Determine the [x, y] coordinate at the center of the cell enclosing the given text.  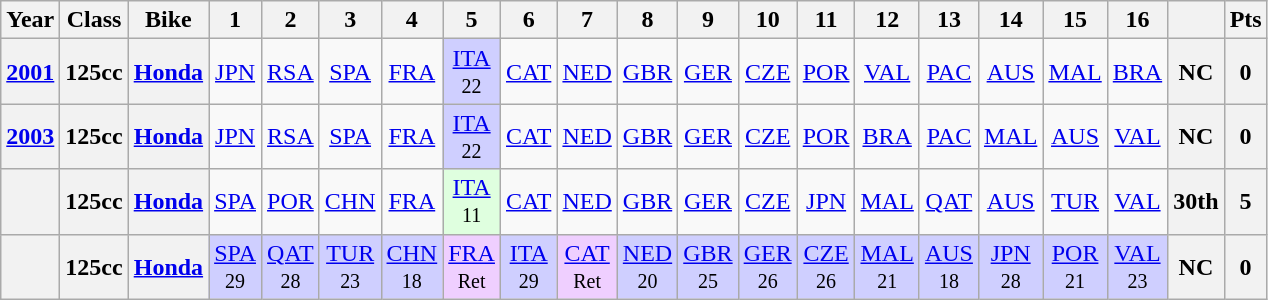
GBR25 [708, 266]
11 [826, 20]
3 [350, 20]
Pts [1246, 20]
ITA29 [528, 266]
FRARet [472, 266]
CZE26 [826, 266]
16 [1137, 20]
Year [30, 20]
QAT28 [291, 266]
30th [1196, 202]
15 [1075, 20]
POR21 [1075, 266]
VAL23 [1137, 266]
JPN28 [1010, 266]
2 [291, 20]
MAL21 [887, 266]
12 [887, 20]
TUR [1075, 202]
6 [528, 20]
QAT [948, 202]
CHN [350, 202]
AUS18 [948, 266]
8 [647, 20]
CATRet [587, 266]
ITA11 [472, 202]
14 [1010, 20]
SPA29 [236, 266]
2003 [30, 136]
9 [708, 20]
4 [412, 20]
10 [768, 20]
Class [94, 20]
7 [587, 20]
CHN18 [412, 266]
TUR23 [350, 266]
Bike [168, 20]
13 [948, 20]
1 [236, 20]
GER26 [768, 266]
NED20 [647, 266]
2001 [30, 72]
